For the text-containing cell, return its midpoint in [x, y] coordinate format. 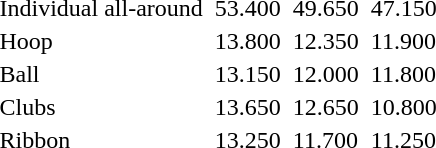
12.000 [326, 74]
13.800 [248, 41]
12.650 [326, 107]
12.350 [326, 41]
13.150 [248, 74]
13.650 [248, 107]
